Return [X, Y] of the center of cell containing provided text 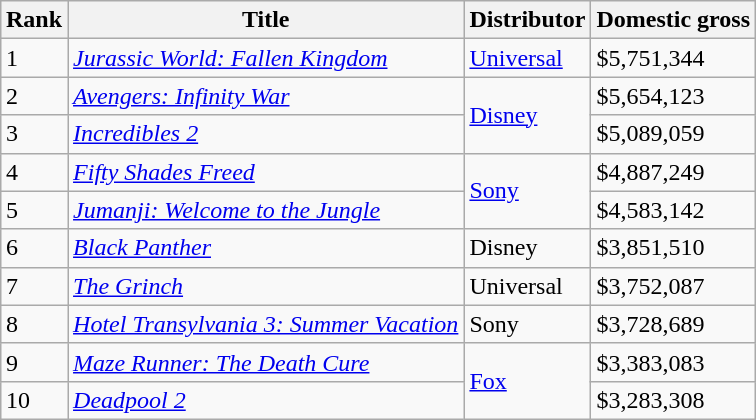
9 [34, 362]
Maze Runner: The Death Cure [266, 362]
The Grinch [266, 286]
Avengers: Infinity War [266, 96]
Domestic gross [674, 20]
2 [34, 96]
Incredibles 2 [266, 134]
$4,887,249 [674, 172]
Fifty Shades Freed [266, 172]
$3,383,083 [674, 362]
4 [34, 172]
$5,751,344 [674, 58]
Rank [34, 20]
$3,851,510 [674, 248]
$5,654,123 [674, 96]
$3,283,308 [674, 400]
6 [34, 248]
Fox [528, 381]
Distributor [528, 20]
Title [266, 20]
5 [34, 210]
$3,728,689 [674, 324]
$4,583,142 [674, 210]
8 [34, 324]
10 [34, 400]
Black Panther [266, 248]
Deadpool 2 [266, 400]
Hotel Transylvania 3: Summer Vacation [266, 324]
7 [34, 286]
Jurassic World: Fallen Kingdom [266, 58]
$3,752,087 [674, 286]
1 [34, 58]
3 [34, 134]
Jumanji: Welcome to the Jungle [266, 210]
$5,089,059 [674, 134]
